Detect which cell encompasses the target text, then output its [X, Y] center coordinate. 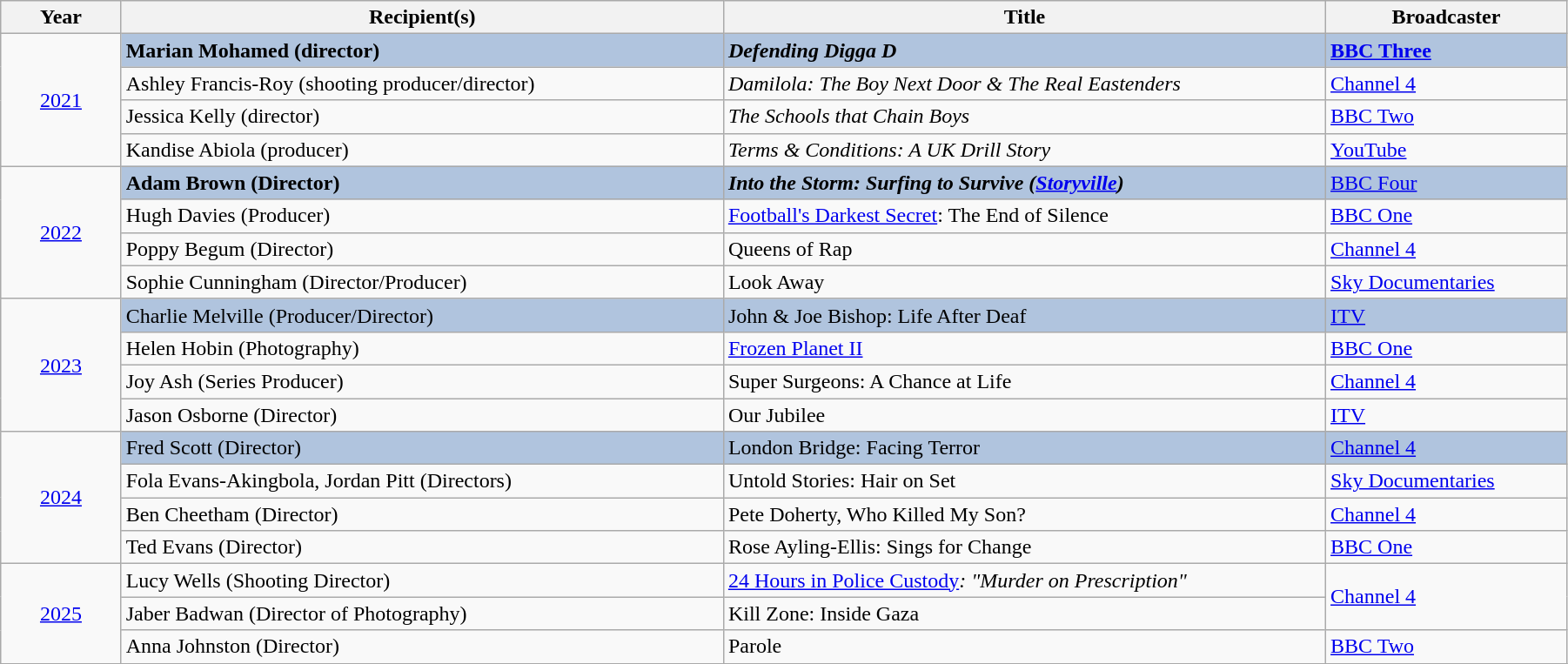
2021 [61, 100]
The Schools that Chain Boys [1024, 117]
Poppy Begum (Director) [422, 249]
Recipient(s) [422, 17]
London Bridge: Facing Terror [1024, 448]
Marian Mohamed (director) [422, 50]
Ted Evans (Director) [422, 547]
BBC Four [1446, 183]
Title [1024, 17]
Our Jubilee [1024, 415]
Jason Osborne (Director) [422, 415]
Queens of Rap [1024, 249]
Jessica Kelly (director) [422, 117]
Untold Stories: Hair on Set [1024, 481]
Sophie Cunningham (Director/Producer) [422, 282]
Into the Storm: Surfing to Survive (Storyville) [1024, 183]
2022 [61, 232]
Anna Johnston (Director) [422, 647]
Rose Ayling-Ellis: Sings for Change [1024, 547]
Fola Evans-Akingbola, Jordan Pitt (Directors) [422, 481]
Pete Doherty, Who Killed My Son? [1024, 514]
2024 [61, 498]
Charlie Melville (Producer/Director) [422, 315]
Damilola: The Boy Next Door & The Real Eastenders [1024, 84]
24 Hours in Police Custody: "Murder on Prescription" [1024, 580]
Ben Cheetham (Director) [422, 514]
Broadcaster [1446, 17]
Jaber Badwan (Director of Photography) [422, 614]
Ashley Francis-Roy (shooting producer/director) [422, 84]
Lucy Wells (Shooting Director) [422, 580]
Look Away [1024, 282]
BBC Three [1446, 50]
Terms & Conditions: A UK Drill Story [1024, 150]
Kandise Abiola (producer) [422, 150]
Parole [1024, 647]
Defending Digga D [1024, 50]
Super Surgeons: A Chance at Life [1024, 381]
Helen Hobin (Photography) [422, 348]
Football's Darkest Secret: The End of Silence [1024, 216]
John & Joe Bishop: Life After Deaf [1024, 315]
Fred Scott (Director) [422, 448]
2025 [61, 614]
Kill Zone: Inside Gaza [1024, 614]
Year [61, 17]
Joy Ash (Series Producer) [422, 381]
YouTube [1446, 150]
Hugh Davies (Producer) [422, 216]
Adam Brown (Director) [422, 183]
Frozen Planet II [1024, 348]
2023 [61, 365]
